Extract the (x, y) coordinate from the center of the cell holding the provided text.  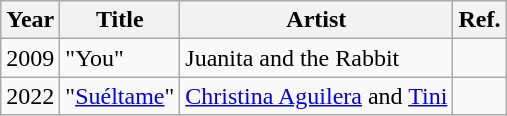
Ref. (480, 20)
Year (30, 20)
Artist (316, 20)
"Suéltame" (120, 96)
Juanita and the Rabbit (316, 58)
2022 (30, 96)
"You" (120, 58)
2009 (30, 58)
Christina Aguilera and Tini (316, 96)
Title (120, 20)
